Locate the cell with the specified text and output its (X, Y) center coordinate. 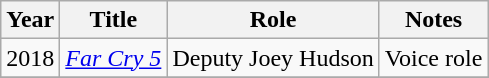
Title (114, 20)
Year (30, 20)
Deputy Joey Hudson (273, 58)
2018 (30, 58)
Far Cry 5 (114, 58)
Notes (434, 20)
Voice role (434, 58)
Role (273, 20)
